Pinpoint the cell where the given text exists, returning its (x, y) midpoint coordinate. 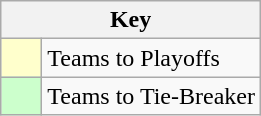
Teams to Tie-Breaker (152, 96)
Key (131, 20)
Teams to Playoffs (152, 58)
